Capture the cell that displays the provided text and extract its (X, Y) central coordinate. 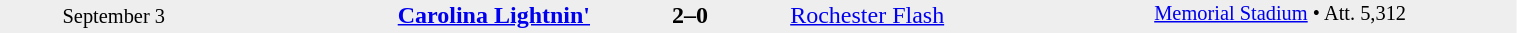
September 3 (114, 16)
Memorial Stadium • Att. 5,312 (1335, 16)
Carolina Lightnin' (410, 15)
Rochester Flash (971, 15)
2–0 (690, 15)
